Detect which cell encompasses the target text, then output its [x, y] center coordinate. 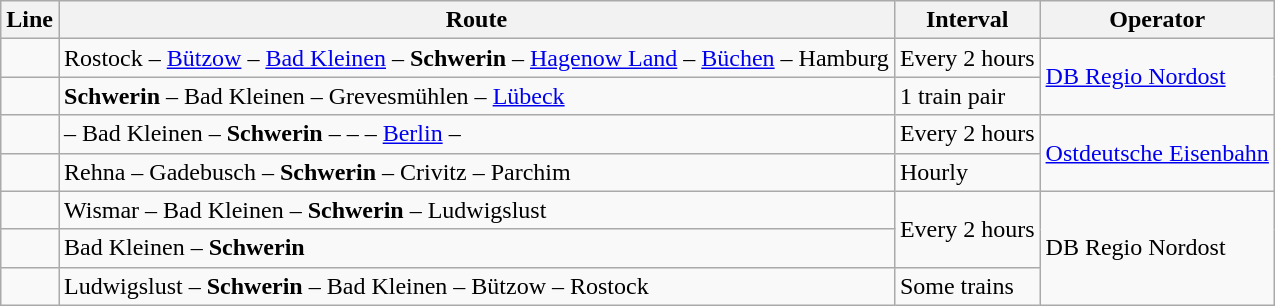
Bad Kleinen – Schwerin [476, 248]
Operator [1157, 20]
Schwerin – Bad Kleinen – Grevesmühlen – Lübeck [476, 96]
Rostock – Bützow – Bad Kleinen – Schwerin – Hagenow Land – Büchen – Hamburg [476, 58]
Hourly [967, 172]
Ostdeutsche Eisenbahn [1157, 153]
Ludwigslust – Schwerin – Bad Kleinen – Bützow – Rostock [476, 286]
Some trains [967, 286]
Line [30, 20]
Interval [967, 20]
Route [476, 20]
Rehna – Gadebusch – Schwerin – Crivitz – Parchim [476, 172]
– Bad Kleinen – Schwerin – – – Berlin – [476, 134]
Wismar – Bad Kleinen – Schwerin – Ludwigslust [476, 210]
1 train pair [967, 96]
